From the cell containing the given text, extract its center point as (X, Y) coordinate. 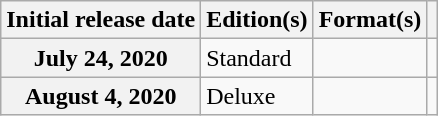
August 4, 2020 (101, 96)
Edition(s) (257, 20)
Deluxe (257, 96)
July 24, 2020 (101, 58)
Initial release date (101, 20)
Format(s) (370, 20)
Standard (257, 58)
